Pinpoint the cell where the given text exists, returning its (X, Y) midpoint coordinate. 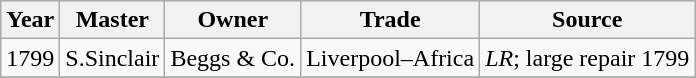
1799 (30, 58)
Owner (233, 20)
LR; large repair 1799 (588, 58)
S.Sinclair (112, 58)
Source (588, 20)
Year (30, 20)
Liverpool–Africa (390, 58)
Master (112, 20)
Beggs & Co. (233, 58)
Trade (390, 20)
